From the cell containing the given text, extract its center point as [x, y] coordinate. 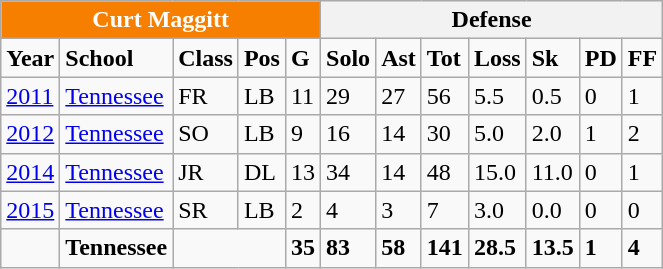
83 [348, 248]
G [302, 58]
Tot [444, 58]
5.5 [497, 96]
13 [302, 172]
Pos [262, 58]
2012 [30, 134]
35 [302, 248]
DL [262, 172]
11.0 [552, 172]
9 [302, 134]
30 [444, 134]
Sk [552, 58]
5.0 [497, 134]
11 [302, 96]
34 [348, 172]
48 [444, 172]
7 [444, 210]
Curt Maggitt [161, 20]
Solo [348, 58]
2.0 [552, 134]
FF [642, 58]
3.0 [497, 210]
27 [399, 96]
141 [444, 248]
3 [399, 210]
SO [206, 134]
Defense [492, 20]
58 [399, 248]
0.0 [552, 210]
Ast [399, 58]
PD [600, 58]
13.5 [552, 248]
Year [30, 58]
Loss [497, 58]
29 [348, 96]
School [116, 58]
FR [206, 96]
0.5 [552, 96]
16 [348, 134]
2015 [30, 210]
28.5 [497, 248]
2011 [30, 96]
2014 [30, 172]
SR [206, 210]
56 [444, 96]
Class [206, 58]
JR [206, 172]
15.0 [497, 172]
